Locate the cell with the specified text and output its (x, y) center coordinate. 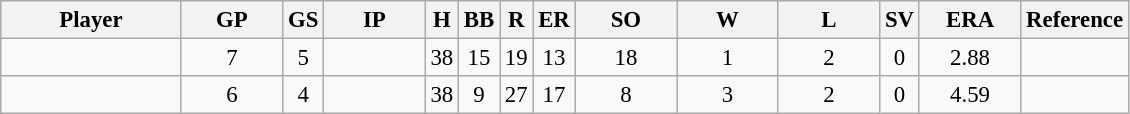
17 (554, 95)
W (728, 20)
13 (554, 58)
Reference (1075, 20)
5 (304, 58)
BB (480, 20)
4.59 (970, 95)
ER (554, 20)
GS (304, 20)
1 (728, 58)
27 (516, 95)
18 (626, 58)
ERA (970, 20)
6 (232, 95)
4 (304, 95)
2.88 (970, 58)
3 (728, 95)
7 (232, 58)
19 (516, 58)
IP (374, 20)
SV (900, 20)
L (828, 20)
GP (232, 20)
Player (91, 20)
H (442, 20)
9 (480, 95)
8 (626, 95)
SO (626, 20)
15 (480, 58)
R (516, 20)
